For the text-containing cell, return its midpoint in (X, Y) coordinate format. 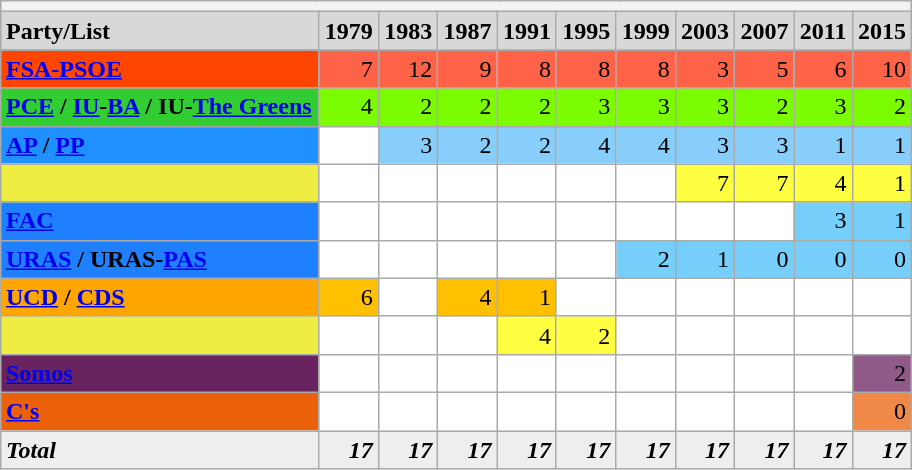
2011 (823, 31)
1979 (348, 31)
URAS / URAS-PAS (159, 259)
10 (882, 69)
1999 (646, 31)
2003 (704, 31)
C's (159, 411)
1983 (408, 31)
FSA-PSOE (159, 69)
UCD / CDS (159, 297)
1995 (586, 31)
Somos (159, 373)
2015 (882, 31)
9 (468, 69)
Party/List (159, 31)
2007 (764, 31)
FAC (159, 221)
5 (764, 69)
AP / PP (159, 145)
Total (159, 449)
1991 (526, 31)
1987 (468, 31)
12 (408, 69)
PCE / IU-BA / IU-The Greens (159, 107)
